Detect which cell encompasses the target text, then output its (x, y) center coordinate. 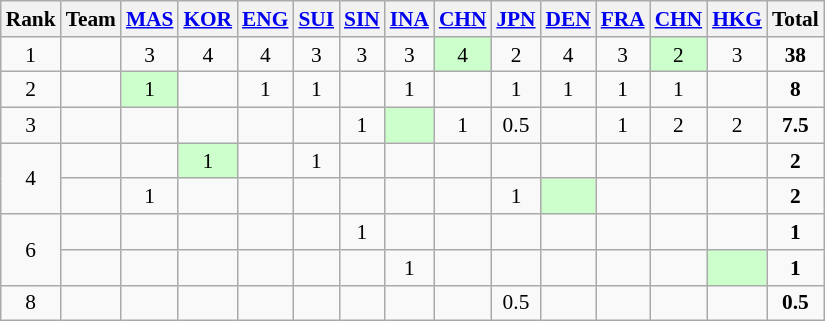
KOR (208, 19)
SIN (362, 19)
JPN (516, 19)
Rank (31, 19)
INA (410, 19)
DEN (568, 19)
Team (91, 19)
FRA (623, 19)
38 (796, 55)
7.5 (796, 126)
MAS (150, 19)
HKG (737, 19)
Total (796, 19)
ENG (265, 19)
6 (31, 250)
SUI (316, 19)
